Provide the (X, Y) coordinate of the cell's center where the given text is located.  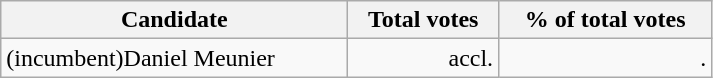
% of total votes (606, 20)
Total votes (424, 20)
. (606, 58)
Candidate (174, 20)
accl. (424, 58)
(incumbent)Daniel Meunier (174, 58)
